Search for the cell housing the specified text and yield its (X, Y) center coordinate. 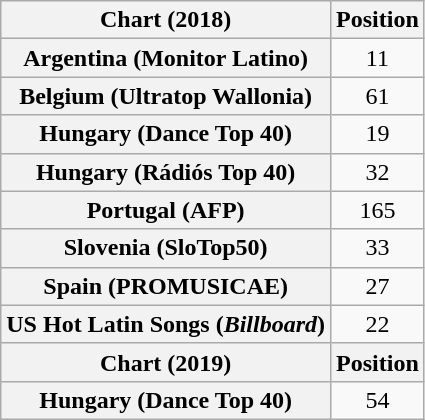
US Hot Latin Songs (Billboard) (166, 324)
61 (378, 96)
Chart (2019) (166, 362)
Hungary (Rádiós Top 40) (166, 172)
Slovenia (SloTop50) (166, 248)
11 (378, 58)
Spain (PROMUSICAE) (166, 286)
22 (378, 324)
54 (378, 400)
165 (378, 210)
Belgium (Ultratop Wallonia) (166, 96)
32 (378, 172)
Argentina (Monitor Latino) (166, 58)
Portugal (AFP) (166, 210)
27 (378, 286)
33 (378, 248)
Chart (2018) (166, 20)
19 (378, 134)
